Locate the cell with the specified text and output its (x, y) center coordinate. 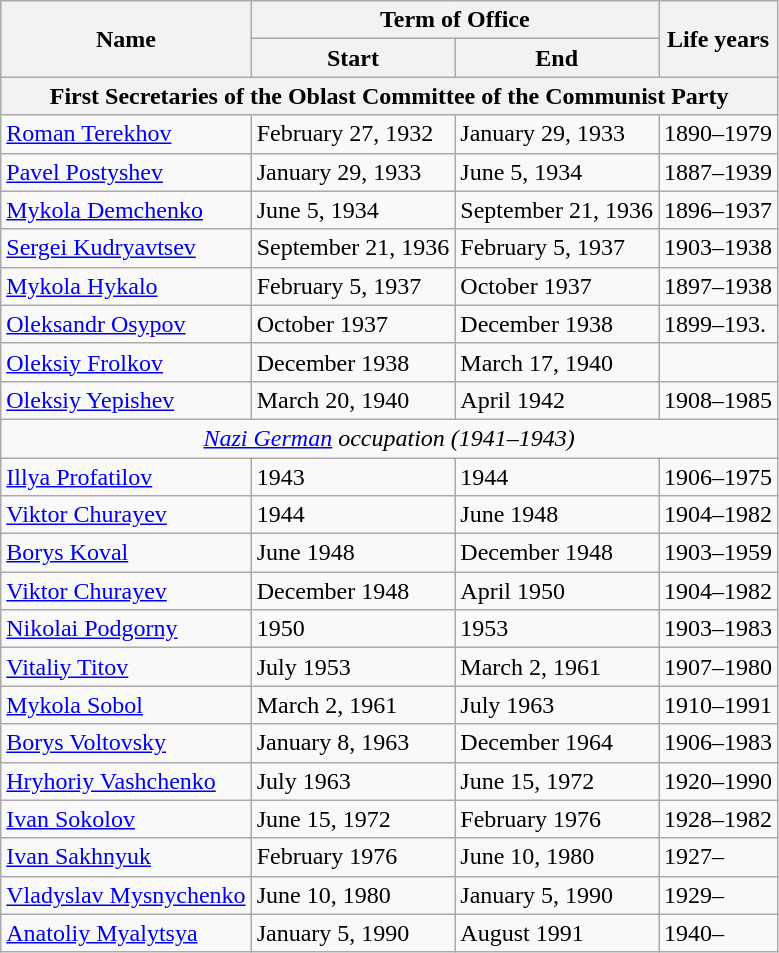
1903–1983 (718, 629)
1908–1985 (718, 400)
First Secretaries of the Oblast Committee of the Communist Party (390, 96)
Life years (718, 39)
1920–1990 (718, 781)
Oleksiy Frolkov (126, 362)
1929– (718, 895)
March 17, 1940 (557, 362)
1953 (557, 629)
1903–1959 (718, 553)
Ivan Sokolov (126, 819)
Illya Profatilov (126, 477)
Sergei Kudryavtsev (126, 248)
Vitaliy Titov (126, 667)
1943 (353, 477)
1896–1937 (718, 210)
1907–1980 (718, 667)
Mykola Sobol (126, 705)
1890–1979 (718, 134)
Term of Office (454, 20)
1887–1939 (718, 172)
Ivan Sakhnyuk (126, 857)
March 20, 1940 (353, 400)
January 8, 1963 (353, 743)
1940– (718, 933)
1906–1983 (718, 743)
Borys Voltovsky (126, 743)
Hryhoriy Vashchenko (126, 781)
1899–193. (718, 324)
July 1953 (353, 667)
Mykola Demchenko (126, 210)
Oleksandr Osypov (126, 324)
Oleksiy Yepishev (126, 400)
April 1950 (557, 591)
Start (353, 58)
Name (126, 39)
Nazi German occupation (1941–1943) (390, 438)
Roman Terekhov (126, 134)
Anatoliy Myalytsya (126, 933)
February 27, 1932 (353, 134)
August 1991 (557, 933)
1950 (353, 629)
1927– (718, 857)
1910–1991 (718, 705)
Mykola Hykalo (126, 286)
April 1942 (557, 400)
End (557, 58)
Nikolai Podgorny (126, 629)
Vladyslav Mysnychenko (126, 895)
Borys Koval (126, 553)
1897–1938 (718, 286)
Pavel Postyshev (126, 172)
December 1964 (557, 743)
1903–1938 (718, 248)
1906–1975 (718, 477)
1928–1982 (718, 819)
